Search for the cell housing the specified text and yield its (X, Y) center coordinate. 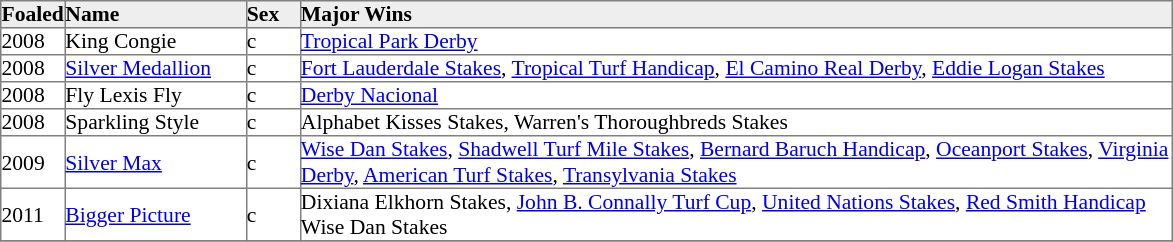
Dixiana Elkhorn Stakes, John B. Connally Turf Cup, United Nations Stakes, Red Smith Handicap Wise Dan Stakes (736, 214)
Tropical Park Derby (736, 42)
King Congie (156, 42)
Sex (273, 14)
Wise Dan Stakes, Shadwell Turf Mile Stakes, Bernard Baruch Handicap, Oceanport Stakes, Virginia Derby, American Turf Stakes, Transylvania Stakes (736, 162)
Fly Lexis Fly (156, 96)
Fort Lauderdale Stakes, Tropical Turf Handicap, El Camino Real Derby, Eddie Logan Stakes (736, 68)
Alphabet Kisses Stakes, Warren's Thoroughbreds Stakes (736, 122)
Major Wins (736, 14)
Sparkling Style (156, 122)
Name (156, 14)
Bigger Picture (156, 214)
Silver Medallion (156, 68)
2009 (33, 162)
Derby Nacional (736, 96)
2011 (33, 214)
Foaled (33, 14)
Silver Max (156, 162)
